Pinpoint the cell where the given text exists, returning its (x, y) midpoint coordinate. 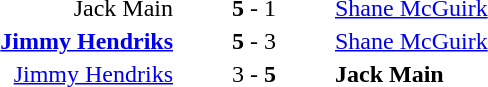
5 - 3 (254, 41)
